Return the [X, Y] coordinate for the center point of the cell that contains the specified text.  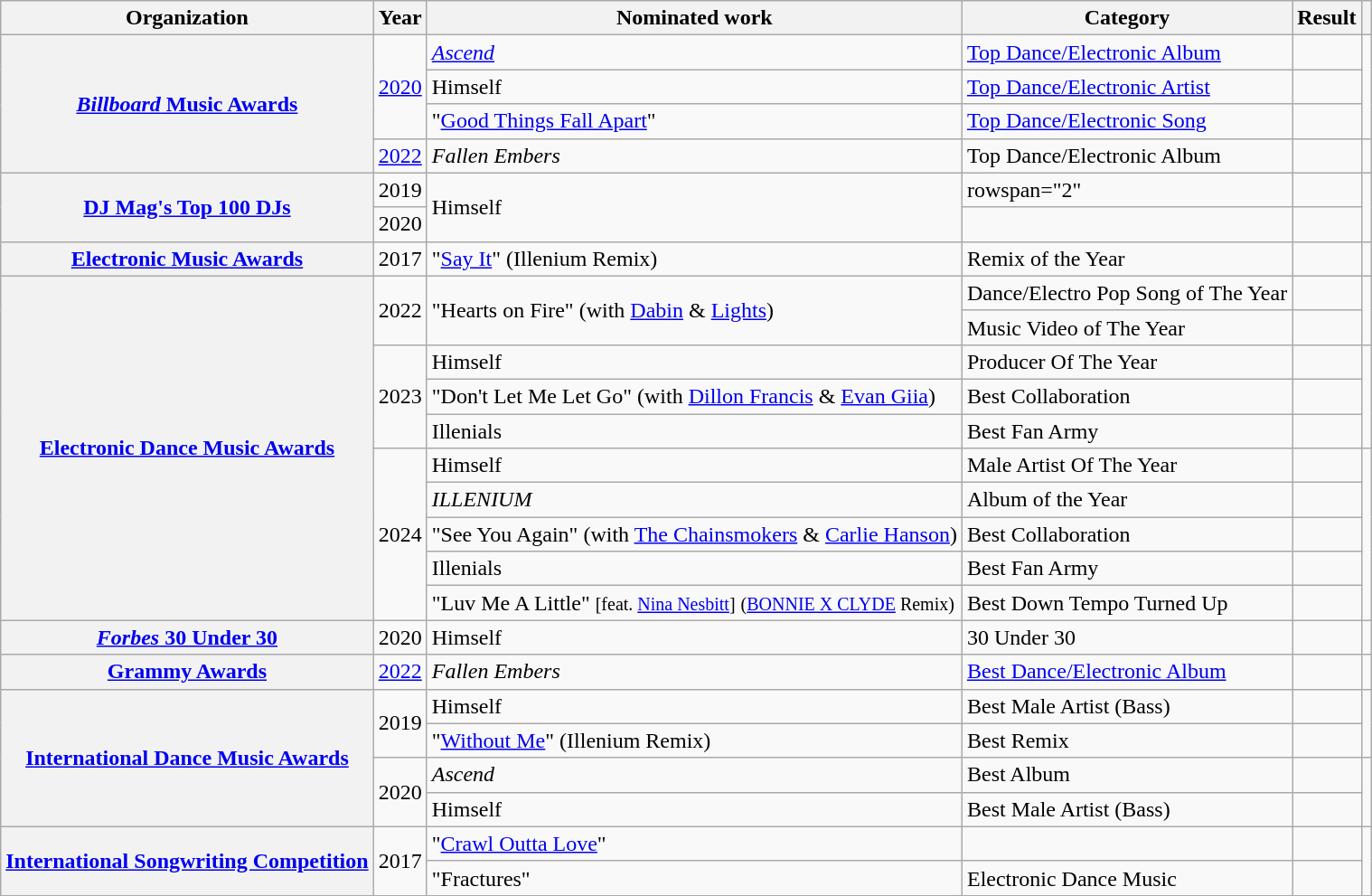
"Good Things Fall Apart" [694, 121]
"Hearts on Fire" (with Dabin & Lights) [694, 310]
International Dance Music Awards [187, 758]
Category [1126, 18]
Electronic Dance Music Awards [187, 448]
2024 [399, 534]
Top Dance/Electronic Artist [1126, 87]
Best Dance/Electronic Album [1126, 672]
Album of the Year [1126, 500]
Electronic Dance Music [1126, 878]
Dance/Electro Pop Song of The Year [1126, 293]
Year [399, 18]
Male Artist Of The Year [1126, 466]
Nominated work [694, 18]
"Without Me" (Illenium Remix) [694, 740]
"See You Again" (with The Chainsmokers & Carlie Hanson) [694, 534]
"Fractures" [694, 878]
"Luv Me A Little" [feat. Nina Nesbitt] (BONNIE X CLYDE Remix) [694, 603]
2023 [399, 396]
Best Down Tempo Turned Up [1126, 603]
rowspan="2" [1126, 190]
Grammy Awards [187, 672]
Best Album [1126, 775]
Forbes 30 Under 30 [187, 637]
Electronic Music Awards [187, 259]
Result [1327, 18]
Best Remix [1126, 740]
30 Under 30 [1126, 637]
"Say It" (Illenium Remix) [694, 259]
"Crawl Outta Love" [694, 844]
Organization [187, 18]
ILLENIUM [694, 500]
"Don't Let Me Let Go" (with Dillon Francis & Evan Giia) [694, 396]
Remix of the Year [1126, 259]
International Songwriting Competition [187, 861]
Billboard Music Awards [187, 104]
Top Dance/Electronic Song [1126, 121]
DJ Mag's Top 100 DJs [187, 207]
Music Video of The Year [1126, 327]
Producer Of The Year [1126, 362]
